From the cell containing the given text, extract its center point as [x, y] coordinate. 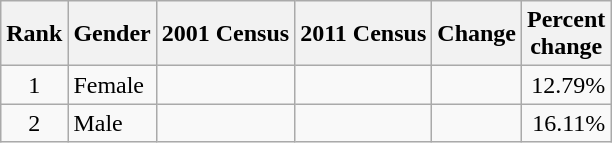
Gender [112, 34]
Rank [34, 34]
Change [477, 34]
2001 Census [225, 34]
16.11% [566, 123]
1 [34, 85]
Female [112, 85]
2011 Census [364, 34]
12.79% [566, 85]
Male [112, 123]
Percentchange [566, 34]
2 [34, 123]
